Search for the cell housing the specified text and yield its [x, y] center coordinate. 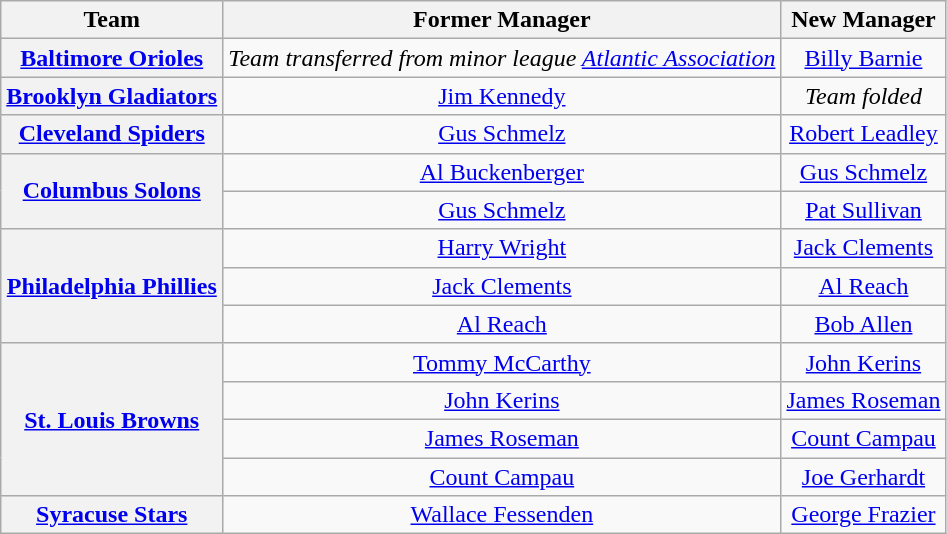
Joe Gerhardt [864, 477]
St. Louis Browns [112, 419]
Wallace Fessenden [502, 515]
George Frazier [864, 515]
Team transferred from minor league Atlantic Association [502, 58]
Bob Allen [864, 324]
Syracuse Stars [112, 515]
Former Manager [502, 20]
Columbus Solons [112, 191]
Billy Barnie [864, 58]
Jim Kennedy [502, 96]
Pat Sullivan [864, 210]
Robert Leadley [864, 134]
Brooklyn Gladiators [112, 96]
Al Buckenberger [502, 172]
Team [112, 20]
Tommy McCarthy [502, 362]
Team folded [864, 96]
Cleveland Spiders [112, 134]
Philadelphia Phillies [112, 286]
New Manager [864, 20]
Harry Wright [502, 248]
Baltimore Orioles [112, 58]
